Detect which cell encompasses the target text, then output its (x, y) center coordinate. 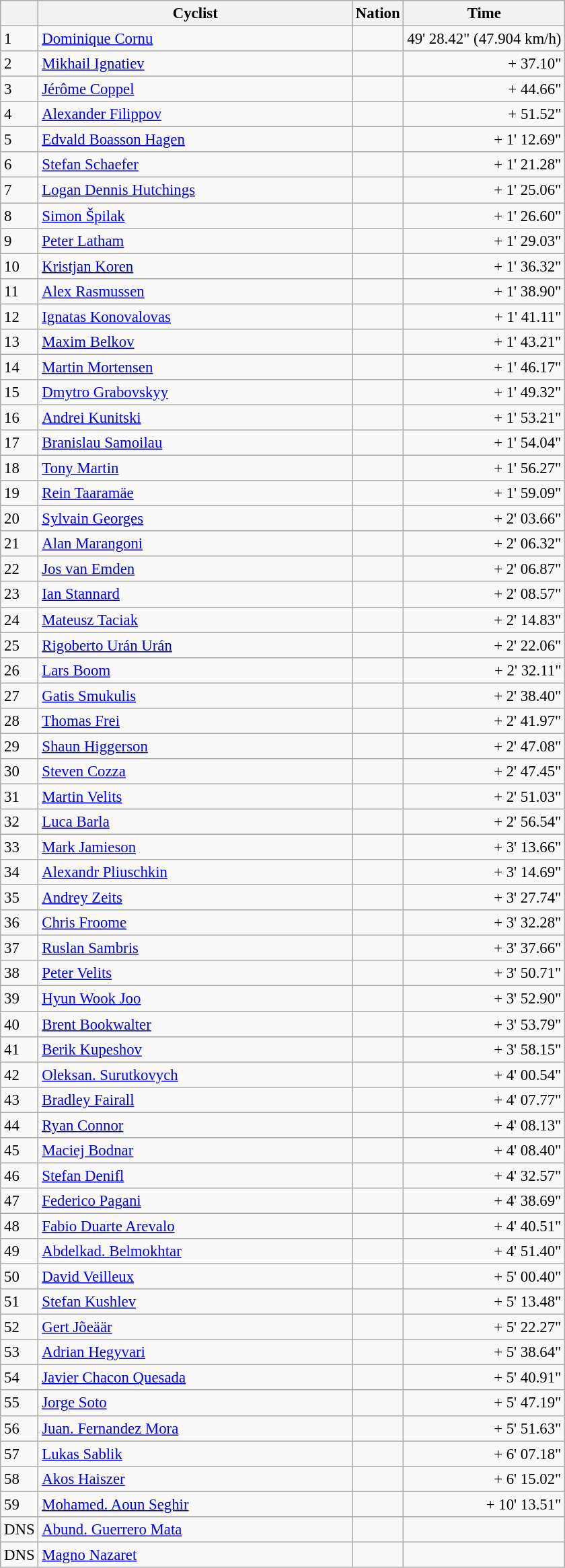
Lars Boom (195, 670)
58 (20, 1479)
20 (20, 519)
+ 4' 51.40" (484, 1251)
10 (20, 266)
+ 1' 59.09" (484, 493)
Magno Nazaret (195, 1555)
+ 3' 50.71" (484, 974)
Thomas Frei (195, 721)
3 (20, 89)
Akos Haiszer (195, 1479)
+ 3' 58.15" (484, 1049)
+ 10' 13.51" (484, 1504)
53 (20, 1352)
49 (20, 1251)
+ 2' 47.08" (484, 746)
37 (20, 948)
33 (20, 848)
+ 3' 52.90" (484, 999)
Javier Chacon Quesada (195, 1378)
4 (20, 114)
Jérôme Coppel (195, 89)
25 (20, 645)
36 (20, 923)
+ 4' 00.54" (484, 1075)
Mikhail Ignatiev (195, 64)
Peter Latham (195, 241)
48 (20, 1226)
Juan. Fernandez Mora (195, 1428)
Federico Pagani (195, 1201)
+ 6' 15.02" (484, 1479)
55 (20, 1403)
+ 1' 36.32" (484, 266)
+ 2' 06.87" (484, 569)
+ 1' 21.28" (484, 165)
42 (20, 1075)
47 (20, 1201)
19 (20, 493)
Martin Mortensen (195, 367)
+ 2' 51.03" (484, 796)
Abdelkad. Belmokhtar (195, 1251)
41 (20, 1049)
43 (20, 1100)
34 (20, 872)
Peter Velits (195, 974)
50 (20, 1277)
22 (20, 569)
+ 3' 14.69" (484, 872)
23 (20, 595)
Simon Špilak (195, 216)
+ 1' 41.11" (484, 317)
+ 2' 22.06" (484, 645)
35 (20, 898)
+ 1' 25.06" (484, 190)
Gatis Smukulis (195, 696)
David Veilleux (195, 1277)
9 (20, 241)
+ 5' 38.64" (484, 1352)
+ 5' 00.40" (484, 1277)
Shaun Higgerson (195, 746)
16 (20, 417)
+ 2' 32.11" (484, 670)
+ 2' 08.57" (484, 595)
Dominique Cornu (195, 39)
Edvald Boasson Hagen (195, 140)
+ 1' 38.90" (484, 291)
Andrei Kunitski (195, 417)
+ 1' 29.03" (484, 241)
+ 2' 06.32" (484, 544)
Ignatas Konovalovas (195, 317)
54 (20, 1378)
17 (20, 443)
Time (484, 13)
21 (20, 544)
Maxim Belkov (195, 342)
Chris Froome (195, 923)
Abund. Guerrero Mata (195, 1530)
+ 51.52" (484, 114)
Hyun Wook Joo (195, 999)
30 (20, 772)
27 (20, 696)
29 (20, 746)
Alan Marangoni (195, 544)
8 (20, 216)
Logan Dennis Hutchings (195, 190)
Stefan Kushlev (195, 1302)
Fabio Duarte Arevalo (195, 1226)
+ 3' 53.79" (484, 1024)
Alexandr Pliuschkin (195, 872)
Rein Taaramäe (195, 493)
18 (20, 468)
26 (20, 670)
39 (20, 999)
+ 6' 07.18" (484, 1454)
+ 4' 40.51" (484, 1226)
Oleksan. Surutkovych (195, 1075)
Jos van Emden (195, 569)
+ 4' 08.40" (484, 1151)
Mateusz Taciak (195, 620)
Mohamed. Aoun Seghir (195, 1504)
Andrey Zeits (195, 898)
+ 2' 38.40" (484, 696)
6 (20, 165)
Ryan Connor (195, 1125)
5 (20, 140)
51 (20, 1302)
+ 37.10" (484, 64)
52 (20, 1327)
Stefan Denifl (195, 1175)
28 (20, 721)
Ruslan Sambris (195, 948)
Rigoberto Urán Urán (195, 645)
Tony Martin (195, 468)
Branislau Samoilau (195, 443)
11 (20, 291)
Dmytro Grabovskyy (195, 393)
+ 5' 13.48" (484, 1302)
+ 5' 51.63" (484, 1428)
+ 1' 26.60" (484, 216)
57 (20, 1454)
+ 5' 40.91" (484, 1378)
Luca Barla (195, 822)
14 (20, 367)
45 (20, 1151)
44 (20, 1125)
+ 2' 14.83" (484, 620)
31 (20, 796)
Lukas Sablik (195, 1454)
+ 4' 08.13" (484, 1125)
Bradley Fairall (195, 1100)
Nation (378, 13)
Brent Bookwalter (195, 1024)
Berik Kupeshov (195, 1049)
+ 1' 43.21" (484, 342)
Ian Stannard (195, 595)
46 (20, 1175)
+ 1' 49.32" (484, 393)
Alex Rasmussen (195, 291)
24 (20, 620)
+ 1' 54.04" (484, 443)
49' 28.42" (47.904 km/h) (484, 39)
40 (20, 1024)
12 (20, 317)
Sylvain Georges (195, 519)
38 (20, 974)
1 (20, 39)
Stefan Schaefer (195, 165)
+ 4' 07.77" (484, 1100)
7 (20, 190)
+ 3' 27.74" (484, 898)
+ 3' 13.66" (484, 848)
+ 1' 46.17" (484, 367)
Adrian Hegyvari (195, 1352)
+ 2' 47.45" (484, 772)
+ 1' 53.21" (484, 417)
Martin Velits (195, 796)
59 (20, 1504)
+ 44.66" (484, 89)
+ 2' 03.66" (484, 519)
+ 2' 41.97" (484, 721)
32 (20, 822)
+ 3' 32.28" (484, 923)
+ 2' 56.54" (484, 822)
Jorge Soto (195, 1403)
Cyclist (195, 13)
+ 5' 22.27" (484, 1327)
13 (20, 342)
+ 3' 37.66" (484, 948)
15 (20, 393)
+ 1' 56.27" (484, 468)
Alexander Filippov (195, 114)
+ 4' 38.69" (484, 1201)
Kristjan Koren (195, 266)
+ 4' 32.57" (484, 1175)
2 (20, 64)
+ 5' 47.19" (484, 1403)
Steven Cozza (195, 772)
Maciej Bodnar (195, 1151)
Gert Jõeäär (195, 1327)
Mark Jamieson (195, 848)
+ 1' 12.69" (484, 140)
56 (20, 1428)
